Return the [x, y] coordinate for the center point of the cell that contains the specified text.  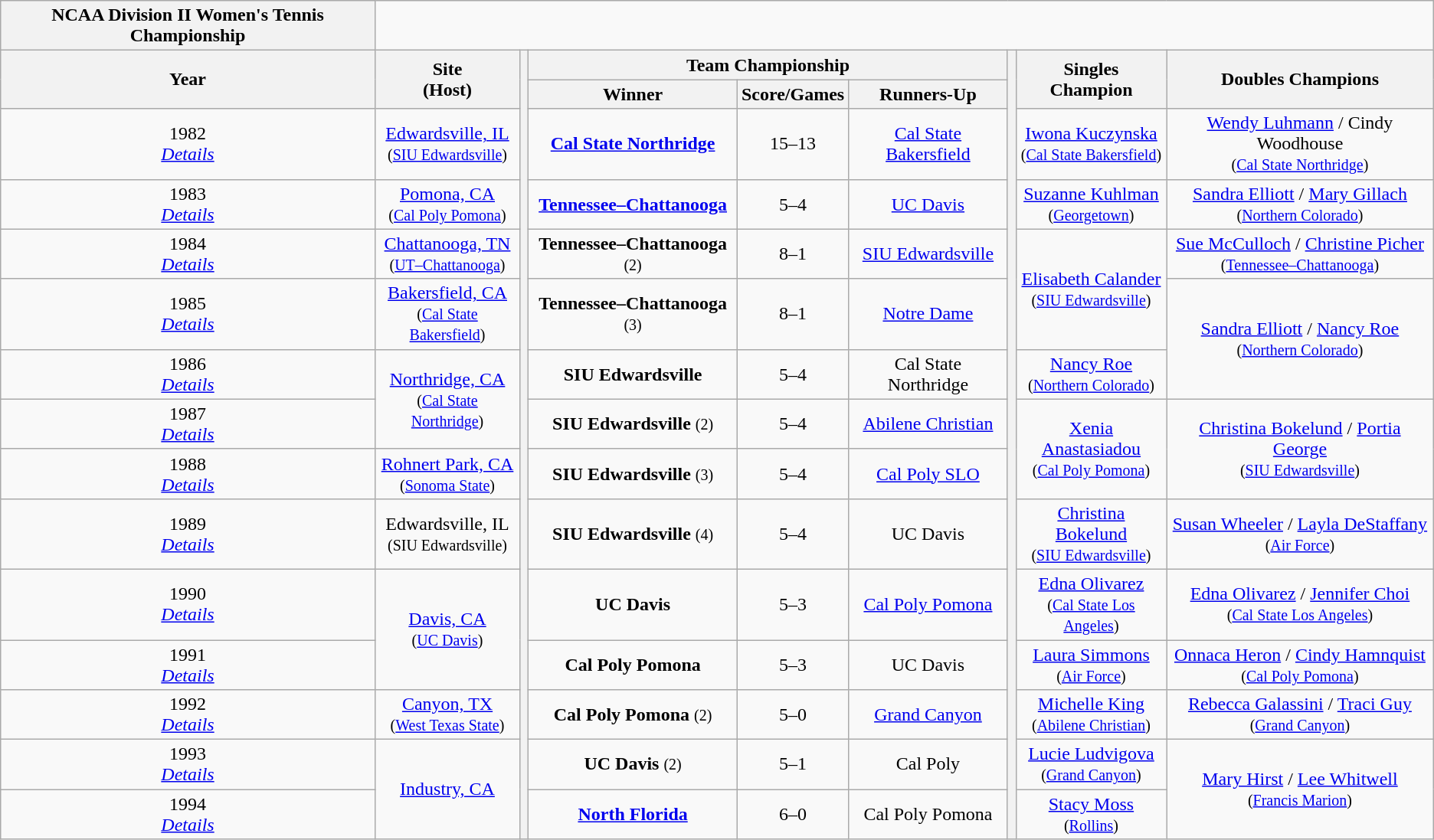
Chattanooga, TN(UT–Chattanooga) [447, 254]
Cal State Bakersfield [928, 144]
1986 Details [188, 374]
Tennessee–Chattanooga [633, 204]
5–0 [792, 715]
Score/Games [792, 94]
Industry, CA [447, 789]
Pomona, CA(Cal Poly Pomona) [447, 204]
15–13 [792, 144]
Tennessee–Chattanooga (2) [633, 254]
1991 Details [188, 665]
Onnaca Heron / Cindy Hamnquist(Cal Poly Pomona) [1301, 665]
Edna Olivarez(Cal State Los Angeles) [1091, 604]
Iwona Kuczynska(Cal State Bakersfield) [1091, 144]
Wendy Luhmann / Cindy Woodhouse(Cal State Northridge) [1301, 144]
Nancy Roe(Northern Colorado) [1091, 374]
Mary Hirst / Lee Whitwell(Francis Marion) [1301, 789]
1989 Details [188, 534]
Susan Wheeler / Layla DeStaffany(Air Force) [1301, 534]
Cal Poly SLO [928, 473]
Site(Host) [447, 80]
1993 Details [188, 764]
Christina Bokelund(SIU Edwardsville) [1091, 534]
Cal Poly [928, 764]
Sandra Elliott / Mary Gillach(Northern Colorado) [1301, 204]
Laura Simmons(Air Force) [1091, 665]
1992 Details [188, 715]
NCAA Division II Women's Tennis Championship [188, 26]
1994 Details [188, 815]
Notre Dame [928, 314]
Cal Poly Pomona (2) [633, 715]
Sandra Elliott / Nancy Roe(Northern Colorado) [1301, 338]
Lucie Ludvigova(Grand Canyon) [1091, 764]
Tennessee–Chattanooga (3) [633, 314]
1983 Details [188, 204]
SIU Edwardsville (2) [633, 424]
1984 Details [188, 254]
SIU Edwardsville (3) [633, 473]
Bakersfield, CA(Cal State Bakersfield) [447, 314]
Runners-Up [928, 94]
Suzanne Kuhlman(Georgetown) [1091, 204]
1990 Details [188, 604]
Canyon, TX(West Texas State) [447, 715]
Team Championship [768, 65]
Northridge, CA(Cal State Northridge) [447, 399]
Edna Olivarez / Jennifer Choi(Cal State Los Angeles) [1301, 604]
UC Davis (2) [633, 764]
1982 Details [188, 144]
1987 Details [188, 424]
1985 Details [188, 314]
5–1 [792, 764]
SIU Edwardsville (4) [633, 534]
Abilene Christian [928, 424]
Christina Bokelund / Portia George(SIU Edwardsville) [1301, 449]
Winner [633, 94]
Sue McCulloch / Christine Picher(Tennessee–Chattanooga) [1301, 254]
1988 Details [188, 473]
Stacy Moss(Rollins) [1091, 815]
Year [188, 80]
Michelle King(Abilene Christian) [1091, 715]
North Florida [633, 815]
Davis, CA(UC Davis) [447, 629]
Singles Champion [1091, 80]
Rohnert Park, CA(Sonoma State) [447, 473]
Doubles Champions [1301, 80]
Elisabeth Calander(SIU Edwardsville) [1091, 289]
6–0 [792, 815]
Xenia Anastasiadou(Cal Poly Pomona) [1091, 449]
Grand Canyon [928, 715]
Rebecca Galassini / Traci Guy(Grand Canyon) [1301, 715]
